Pinpoint the cell where the given text exists, returning its (X, Y) midpoint coordinate. 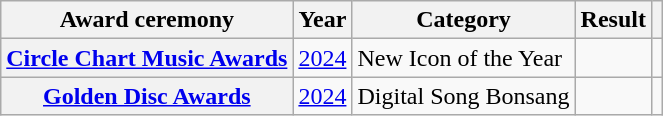
Year (322, 20)
Digital Song Bonsang (464, 96)
New Icon of the Year (464, 58)
Result (613, 20)
Category (464, 20)
Award ceremony (147, 20)
Circle Chart Music Awards (147, 58)
Golden Disc Awards (147, 96)
